Capture the cell that displays the provided text and extract its [X, Y] central coordinate. 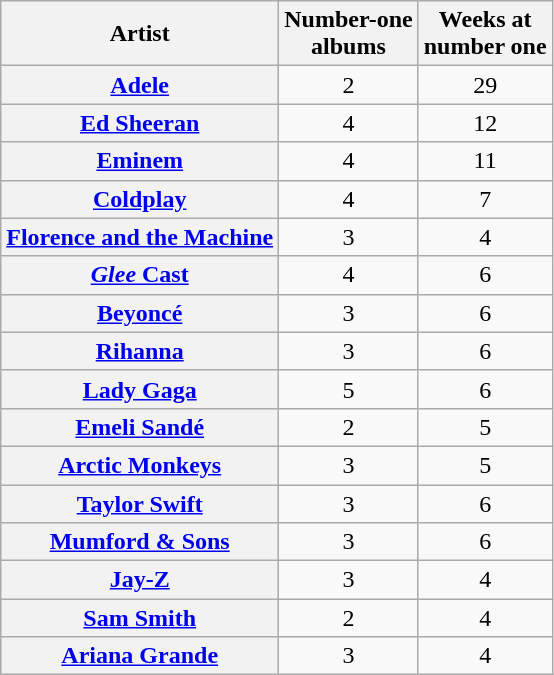
Coldplay [140, 199]
Lady Gaga [140, 389]
Ariana Grande [140, 656]
Glee Cast [140, 275]
11 [485, 161]
Adele [140, 85]
Florence and the Machine [140, 237]
Sam Smith [140, 618]
Rihanna [140, 351]
Ed Sheeran [140, 123]
Jay-Z [140, 580]
Artist [140, 34]
Emeli Sandé [140, 427]
7 [485, 199]
Eminem [140, 161]
Arctic Monkeys [140, 465]
29 [485, 85]
Mumford & Sons [140, 542]
12 [485, 123]
Beyoncé [140, 313]
Number-onealbums [349, 34]
Weeks atnumber one [485, 34]
Taylor Swift [140, 503]
